Return (x, y) of the center of cell containing provided text 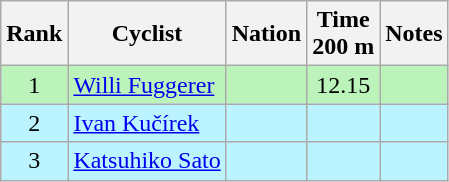
Ivan Kučírek (147, 123)
1 (34, 85)
Rank (34, 34)
Willi Fuggerer (147, 85)
3 (34, 161)
Time200 m (344, 34)
12.15 (344, 85)
Cyclist (147, 34)
2 (34, 123)
Nation (266, 34)
Katsuhiko Sato (147, 161)
Notes (414, 34)
